Return the [X, Y] coordinate for the center point of the cell that contains the specified text.  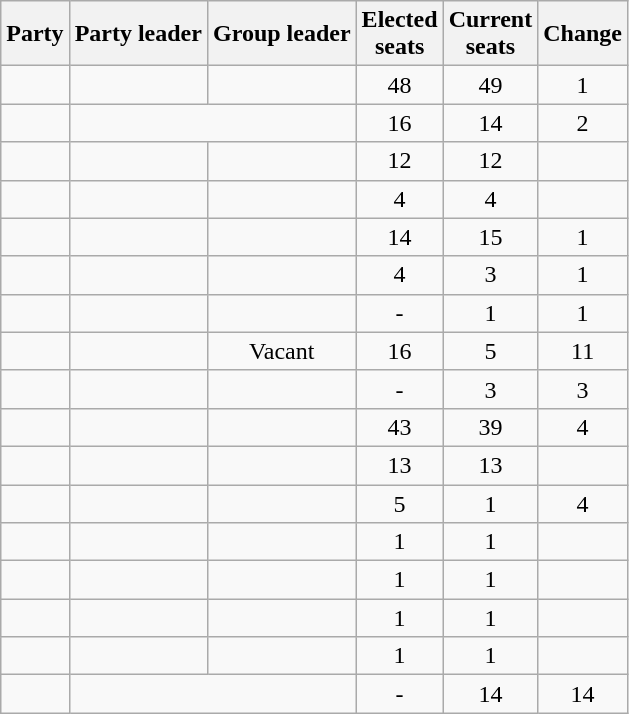
Party [35, 34]
Group leader [282, 34]
43 [400, 427]
2 [583, 123]
Electedseats [400, 34]
15 [490, 237]
Party leader [138, 34]
49 [490, 85]
48 [400, 85]
Vacant [282, 351]
11 [583, 351]
39 [490, 427]
Change [583, 34]
Currentseats [490, 34]
